From the cell containing the given text, extract its center point as (x, y) coordinate. 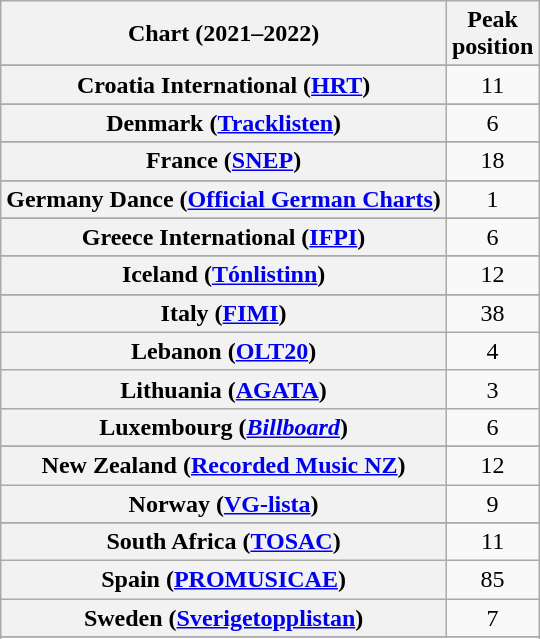
Sweden (Sverigetopplistan) (224, 618)
Germany Dance (Official German Charts) (224, 199)
7 (492, 618)
Chart (2021–2022) (224, 34)
Norway (VG-lista) (224, 503)
Iceland (Tónlistinn) (224, 275)
Italy (FIMI) (224, 313)
Lithuania (AGATA) (224, 389)
3 (492, 389)
18 (492, 161)
38 (492, 313)
South Africa (TOSAC) (224, 542)
Croatia International (HRT) (224, 85)
1 (492, 199)
4 (492, 351)
Denmark (Tracklisten) (224, 123)
Greece International (IFPI) (224, 237)
Peakposition (492, 34)
Spain (PROMUSICAE) (224, 580)
9 (492, 503)
New Zealand (Recorded Music NZ) (224, 465)
85 (492, 580)
Luxembourg (Billboard) (224, 427)
Lebanon (OLT20) (224, 351)
France (SNEP) (224, 161)
